Pinpoint the cell where the given text exists, returning its [X, Y] midpoint coordinate. 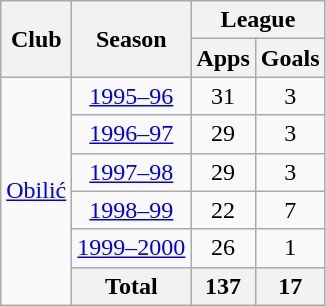
1996–97 [132, 134]
31 [223, 96]
1999–2000 [132, 248]
7 [290, 210]
26 [223, 248]
1 [290, 248]
1997–98 [132, 172]
1995–96 [132, 96]
Goals [290, 58]
17 [290, 286]
Season [132, 39]
Total [132, 286]
22 [223, 210]
Obilić [36, 191]
Apps [223, 58]
Club [36, 39]
League [258, 20]
137 [223, 286]
1998–99 [132, 210]
